Search for the cell housing the specified text and yield its (x, y) center coordinate. 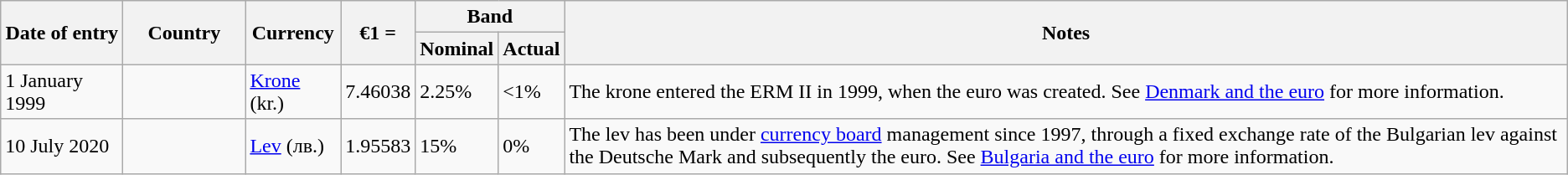
1.95583 (379, 146)
Date of entry (62, 33)
7.46038 (379, 92)
€1 = (379, 33)
Notes (1065, 33)
The krone entered the ERM II in 1999, when the euro was created. See Denmark and the euro for more information. (1065, 92)
15% (457, 146)
1 January 1999 (62, 92)
Currency (293, 33)
Band (490, 17)
Lev (лв.) (293, 146)
Actual (531, 49)
<1% (531, 92)
10 July 2020 (62, 146)
0% (531, 146)
Country (184, 33)
Krone (kr.) (293, 92)
2.25% (457, 92)
Nominal (457, 49)
